Identify which cell holds the provided text, then report its [X, Y] central coordinate. 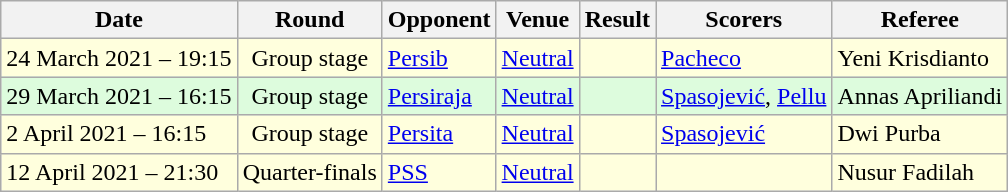
Venue [538, 20]
Spasojević [744, 134]
Quarter-finals [310, 172]
Dwi Purba [920, 134]
Annas Apriliandi [920, 96]
12 April 2021 – 21:30 [119, 172]
Result [617, 20]
Persib [439, 58]
PSS [439, 172]
Yeni Krisdianto [920, 58]
Persiraja [439, 96]
Spasojević, Pellu [744, 96]
24 March 2021 – 19:15 [119, 58]
Referee [920, 20]
Opponent [439, 20]
Persita [439, 134]
Nusur Fadilah [920, 172]
Scorers [744, 20]
Round [310, 20]
29 March 2021 – 16:15 [119, 96]
Date [119, 20]
2 April 2021 – 16:15 [119, 134]
Pacheco [744, 58]
